Provide the [x, y] coordinate of the cell's center where the given text is located.  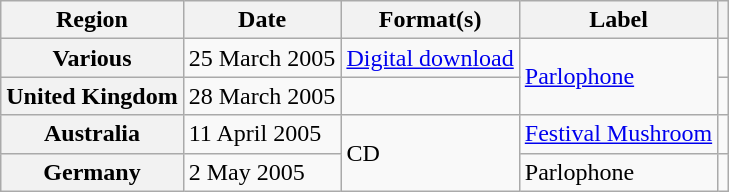
Date [262, 20]
Australia [92, 134]
United Kingdom [92, 96]
28 March 2005 [262, 96]
Digital download [430, 58]
Format(s) [430, 20]
2 May 2005 [262, 172]
Label [618, 20]
11 April 2005 [262, 134]
Various [92, 58]
Festival Mushroom [618, 134]
Region [92, 20]
CD [430, 153]
Germany [92, 172]
25 March 2005 [262, 58]
